For the text-containing cell, return its midpoint in (X, Y) coordinate format. 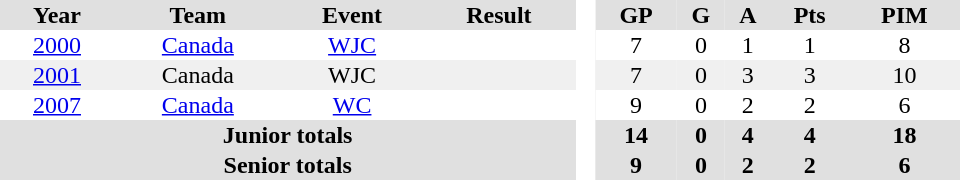
18 (904, 135)
Event (352, 15)
Junior totals (288, 135)
Team (198, 15)
Result (500, 15)
2007 (57, 105)
2000 (57, 45)
2001 (57, 75)
10 (904, 75)
PIM (904, 15)
8 (904, 45)
14 (636, 135)
G (701, 15)
Senior totals (288, 165)
Year (57, 15)
Pts (810, 15)
WC (352, 105)
A (748, 15)
GP (636, 15)
